Return (X, Y) of the center of cell containing provided text 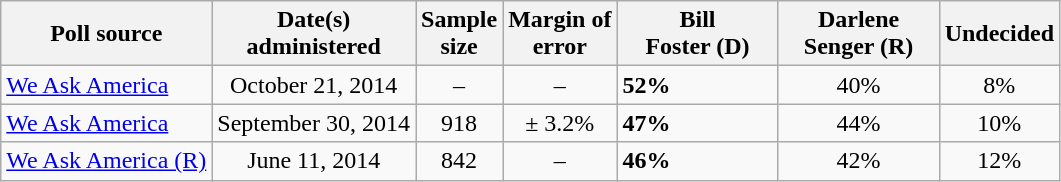
BillFoster (D) (698, 34)
47% (698, 123)
Margin oferror (560, 34)
We Ask America (R) (106, 161)
12% (999, 161)
40% (858, 85)
46% (698, 161)
DarleneSenger (R) (858, 34)
June 11, 2014 (314, 161)
September 30, 2014 (314, 123)
± 3.2% (560, 123)
52% (698, 85)
42% (858, 161)
10% (999, 123)
Poll source (106, 34)
Samplesize (460, 34)
Date(s)administered (314, 34)
October 21, 2014 (314, 85)
Undecided (999, 34)
842 (460, 161)
8% (999, 85)
44% (858, 123)
918 (460, 123)
